Return the [x, y] coordinate for the center point of the cell that contains the specified text.  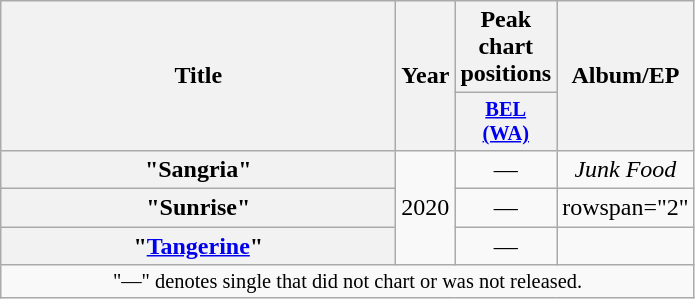
Album/EP [626, 76]
"—" denotes single that did not chart or was not released. [348, 282]
BEL(WA) [506, 122]
Peak chart positions [506, 47]
Title [198, 76]
Year [426, 76]
rowspan="2" [626, 208]
Junk Food [626, 169]
"Sunrise" [198, 208]
"Sangria" [198, 169]
2020 [426, 207]
"Tangerine" [198, 246]
